Scan for the cell matching the given text and deliver its (x, y) coordinate at center. 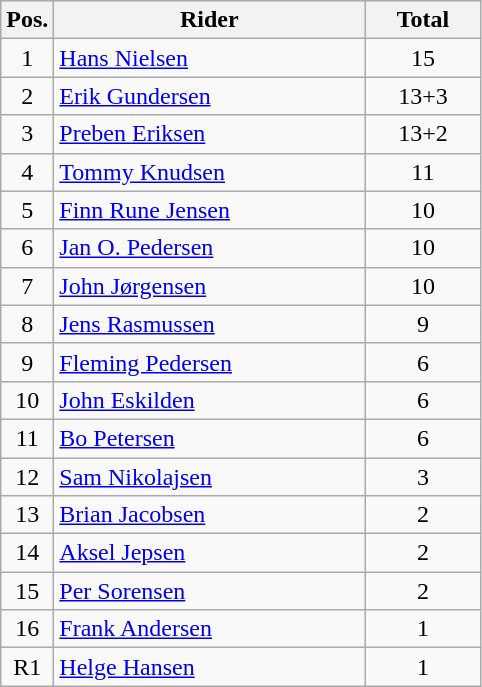
Jan O. Pedersen (210, 248)
13+2 (423, 134)
4 (28, 172)
5 (28, 210)
Brian Jacobsen (210, 515)
13 (28, 515)
John Eskilden (210, 400)
Frank Andersen (210, 629)
R1 (28, 667)
Aksel Jepsen (210, 553)
Finn Rune Jensen (210, 210)
Sam Nikolajsen (210, 477)
Helge Hansen (210, 667)
14 (28, 553)
Tommy Knudsen (210, 172)
Preben Eriksen (210, 134)
Jens Rasmussen (210, 324)
Bo Petersen (210, 438)
Hans Nielsen (210, 58)
12 (28, 477)
Rider (210, 20)
7 (28, 286)
John Jørgensen (210, 286)
8 (28, 324)
Erik Gundersen (210, 96)
13+3 (423, 96)
Fleming Pedersen (210, 362)
Per Sorensen (210, 591)
Total (423, 20)
Pos. (28, 20)
16 (28, 629)
